Extract the (x, y) coordinate from the center of the cell holding the provided text.  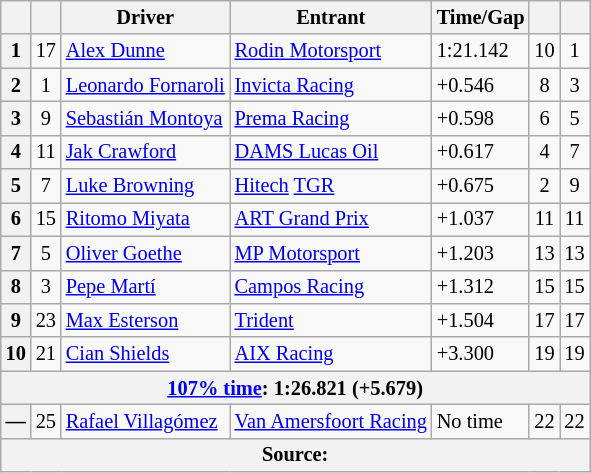
+0.617 (481, 152)
Leonardo Fornaroli (146, 85)
+3.300 (481, 354)
MP Motorsport (331, 253)
1:21.142 (481, 51)
25 (46, 421)
+0.598 (481, 118)
DAMS Lucas Oil (331, 152)
Jak Crawford (146, 152)
+0.675 (481, 186)
+1.312 (481, 287)
Source: (296, 455)
Sebastián Montoya (146, 118)
Pepe Martí (146, 287)
+1.504 (481, 320)
Max Esterson (146, 320)
Entrant (331, 17)
Campos Racing (331, 287)
No time (481, 421)
23 (46, 320)
Cian Shields (146, 354)
Alex Dunne (146, 51)
Invicta Racing (331, 85)
Hitech TGR (331, 186)
Rodin Motorsport (331, 51)
Trident (331, 320)
Ritomo Miyata (146, 219)
Luke Browning (146, 186)
107% time: 1:26.821 (+5.679) (296, 388)
Time/Gap (481, 17)
Driver (146, 17)
Oliver Goethe (146, 253)
+0.546 (481, 85)
+1.203 (481, 253)
ART Grand Prix (331, 219)
— (16, 421)
+1.037 (481, 219)
21 (46, 354)
Rafael Villagómez (146, 421)
Prema Racing (331, 118)
AIX Racing (331, 354)
Van Amersfoort Racing (331, 421)
